Find where the given text appears and provide that cell's center as (X, Y) coordinate. 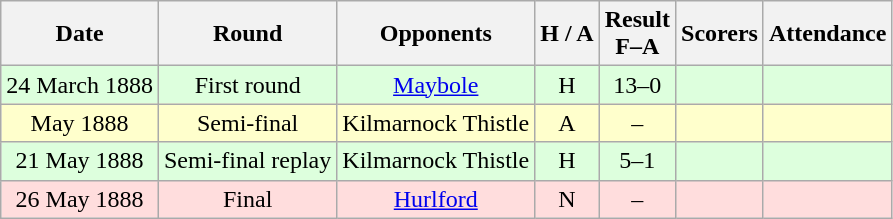
H / A (567, 34)
24 March 1888 (80, 85)
13–0 (637, 85)
Semi-final replay (247, 161)
N (567, 199)
Maybole (436, 85)
Round (247, 34)
Date (80, 34)
5–1 (637, 161)
Final (247, 199)
Attendance (827, 34)
First round (247, 85)
Hurlford (436, 199)
Opponents (436, 34)
Scorers (720, 34)
May 1888 (80, 123)
26 May 1888 (80, 199)
Semi-final (247, 123)
21 May 1888 (80, 161)
A (567, 123)
ResultF–A (637, 34)
